For the text-containing cell, return its midpoint in [X, Y] coordinate format. 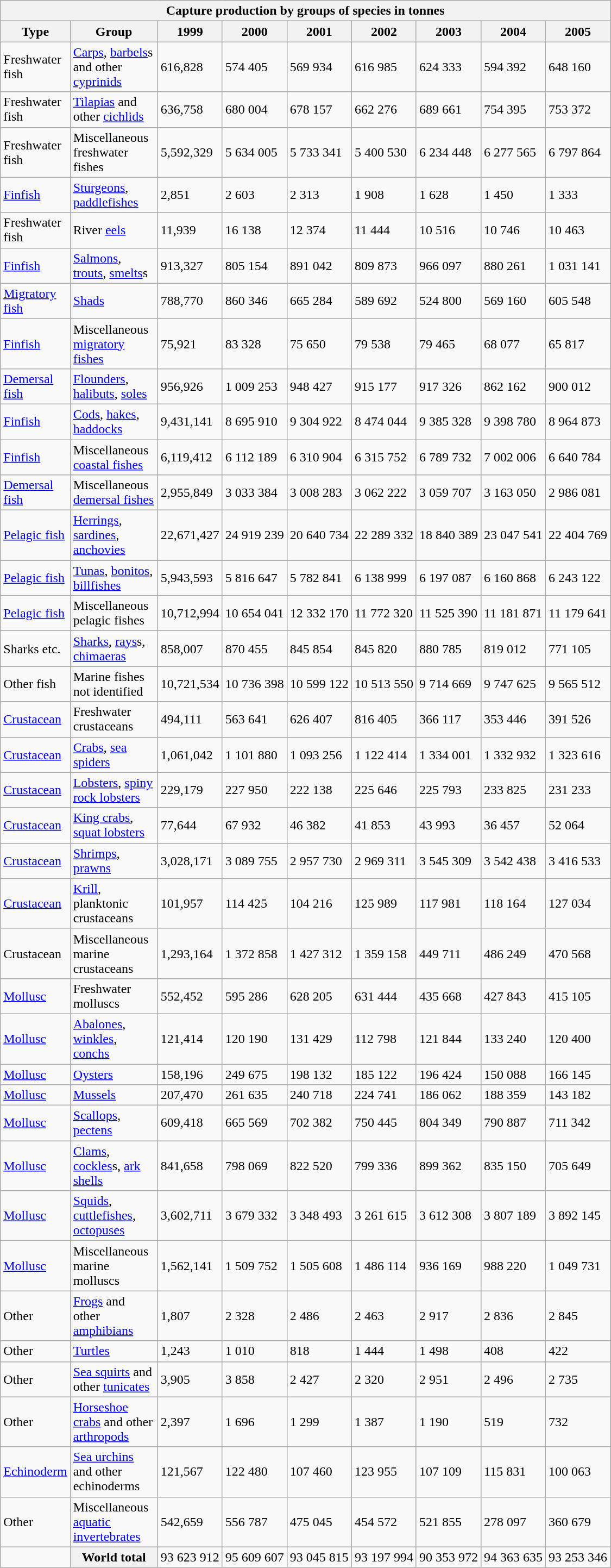
880 785 [449, 649]
3,028,171 [190, 861]
899 362 [449, 1166]
366 117 [449, 720]
Mussels [114, 1095]
249 675 [254, 1075]
Shrimps, prawns [114, 861]
1 334 001 [449, 754]
93 253 346 [578, 1557]
788,770 [190, 301]
616,828 [190, 67]
227 950 [254, 790]
22 404 769 [578, 535]
408 [513, 1351]
94 363 635 [513, 1557]
Freshwater molluscs [114, 996]
862 162 [513, 386]
2 328 [254, 1316]
125 989 [383, 903]
79 538 [383, 343]
6 640 784 [578, 457]
3 545 309 [449, 861]
121,414 [190, 1039]
Capture production by groups of species in tonnes [305, 11]
1 427 312 [319, 953]
Horseshoe crabs and other arthropods [114, 1422]
609,418 [190, 1123]
2 496 [513, 1379]
521 855 [449, 1522]
Tilapias and other cichlids [114, 110]
World total [114, 1557]
819 012 [513, 649]
225 646 [383, 790]
486 249 [513, 953]
68 077 [513, 343]
224 741 [383, 1095]
3,602,711 [190, 1216]
519 [513, 1422]
Marine fishes not identified [114, 684]
100 063 [578, 1472]
127 034 [578, 903]
10 516 [449, 230]
6 315 752 [383, 457]
16 138 [254, 230]
1 628 [449, 195]
449 711 [449, 953]
631 444 [383, 996]
2 986 081 [578, 492]
3 416 533 [578, 861]
470 568 [578, 953]
594 392 [513, 67]
1 486 114 [383, 1266]
569 160 [513, 301]
75,921 [190, 343]
3 062 222 [383, 492]
Squids, cuttlefishes, octopuses [114, 1216]
2001 [319, 32]
104 216 [319, 903]
2 320 [383, 1379]
1,293,164 [190, 953]
196 424 [449, 1075]
120 190 [254, 1039]
870 455 [254, 649]
5 816 647 [254, 578]
798 069 [254, 1166]
22 289 332 [383, 535]
41 853 [383, 825]
9,431,141 [190, 422]
2 951 [449, 1379]
12 332 170 [319, 613]
3 892 145 [578, 1216]
8 474 044 [383, 422]
628 205 [319, 996]
1 190 [449, 1422]
680 004 [254, 110]
2004 [513, 32]
Tunas, bonitos, billfishes [114, 578]
112 798 [383, 1039]
948 427 [319, 386]
1 359 158 [383, 953]
2,397 [190, 1422]
665 284 [319, 301]
3 858 [254, 1379]
133 240 [513, 1039]
107 460 [319, 1472]
648 160 [578, 67]
6 310 904 [319, 457]
2 603 [254, 195]
10,721,534 [190, 684]
114 425 [254, 903]
231 233 [578, 790]
Lobsters, spiny rock lobsters [114, 790]
6 138 999 [383, 578]
1 101 880 [254, 754]
435 668 [449, 996]
90 353 972 [449, 1557]
841,658 [190, 1166]
1 031 141 [578, 265]
1 444 [383, 1351]
121 844 [449, 1039]
10,712,994 [190, 613]
6,119,412 [190, 457]
Carps, barbelss and other cyprinids [114, 67]
799 336 [383, 1166]
790 887 [513, 1123]
589 692 [383, 301]
Group [114, 32]
754 395 [513, 110]
Scallops, pectens [114, 1123]
120 400 [578, 1039]
46 382 [319, 825]
23 047 541 [513, 535]
1 908 [383, 195]
5,592,329 [190, 152]
353 446 [513, 720]
121,567 [190, 1472]
6 277 565 [513, 152]
93 197 994 [383, 1557]
6 197 087 [449, 578]
6 234 448 [449, 152]
115 831 [513, 1472]
605 548 [578, 301]
Flounders, halibuts, soles [114, 386]
185 122 [383, 1075]
2,851 [190, 195]
9 565 512 [578, 684]
2002 [383, 32]
913,327 [190, 265]
1 387 [383, 1422]
662 276 [383, 110]
689 661 [449, 110]
1 122 414 [383, 754]
2 969 311 [383, 861]
475 045 [319, 1522]
Clams, cockless, ark shells [114, 1166]
Type [35, 32]
6 797 864 [578, 152]
1 009 253 [254, 386]
6 789 732 [449, 457]
222 138 [319, 790]
5 400 530 [383, 152]
2 427 [319, 1379]
79 465 [449, 343]
188 359 [513, 1095]
845 820 [383, 649]
2 836 [513, 1316]
3 059 707 [449, 492]
Miscellaneous demersal fishes [114, 492]
2 845 [578, 1316]
11 179 641 [578, 613]
750 445 [383, 1123]
5 782 841 [319, 578]
278 097 [513, 1522]
Salmons, trouts, smeltss [114, 265]
1 332 932 [513, 754]
207,470 [190, 1095]
10 736 398 [254, 684]
636,758 [190, 110]
10 746 [513, 230]
552,452 [190, 996]
1 498 [449, 1351]
3 679 332 [254, 1216]
2 463 [383, 1316]
454 572 [383, 1522]
3 008 283 [319, 492]
122 480 [254, 1472]
2 486 [319, 1316]
2 313 [319, 195]
556 787 [254, 1522]
624 333 [449, 67]
Echinoderm [35, 1472]
5,943,593 [190, 578]
1 093 256 [319, 754]
River eels [114, 230]
1999 [190, 32]
860 346 [254, 301]
225 793 [449, 790]
24 919 239 [254, 535]
936 169 [449, 1266]
Miscellaneous coastal fishes [114, 457]
3 612 308 [449, 1216]
10 513 550 [383, 684]
198 132 [319, 1075]
2 917 [449, 1316]
Miscellaneous aquatic invertebrates [114, 1522]
805 154 [254, 265]
616 985 [383, 67]
Other fish [35, 684]
2005 [578, 32]
Cods, hakes, haddocks [114, 422]
36 457 [513, 825]
753 372 [578, 110]
Sharks, rayss, chimaeras [114, 649]
858,007 [190, 649]
Oysters [114, 1075]
9 714 669 [449, 684]
93 045 815 [319, 1557]
Krill, planktonic crustaceans [114, 903]
10 463 [578, 230]
18 840 389 [449, 535]
818 [319, 1351]
11 444 [383, 230]
595 286 [254, 996]
804 349 [449, 1123]
1 505 608 [319, 1266]
966 097 [449, 265]
1 450 [513, 195]
Sea squirts and other tunicates [114, 1379]
3 163 050 [513, 492]
65 817 [578, 343]
Frogs and other amphibians [114, 1316]
2 735 [578, 1379]
Freshwater crustaceans [114, 720]
10 654 041 [254, 613]
11 772 320 [383, 613]
3 542 438 [513, 861]
891 042 [319, 265]
6 160 868 [513, 578]
1 010 [254, 1351]
Sturgeons, paddlefishes [114, 195]
166 145 [578, 1075]
6 112 189 [254, 457]
1 509 752 [254, 1266]
77,644 [190, 825]
Miscellaneous marine molluscs [114, 1266]
8 695 910 [254, 422]
1 299 [319, 1422]
229,179 [190, 790]
2 957 730 [319, 861]
422 [578, 1351]
11 181 871 [513, 613]
1 049 731 [578, 1266]
6 243 122 [578, 578]
9 385 328 [449, 422]
900 012 [578, 386]
494,111 [190, 720]
233 825 [513, 790]
705 649 [578, 1166]
771 105 [578, 649]
5 733 341 [319, 152]
845 854 [319, 649]
101,957 [190, 903]
93 623 912 [190, 1557]
King crabs, squat lobsters [114, 825]
816 405 [383, 720]
9 304 922 [319, 422]
158,196 [190, 1075]
711 342 [578, 1123]
9 398 780 [513, 422]
143 182 [578, 1095]
1,061,042 [190, 754]
569 934 [319, 67]
7 002 006 [513, 457]
52 064 [578, 825]
702 382 [319, 1123]
822 520 [319, 1166]
665 569 [254, 1123]
11,939 [190, 230]
43 993 [449, 825]
9 747 625 [513, 684]
95 609 607 [254, 1557]
524 800 [449, 301]
563 641 [254, 720]
123 955 [383, 1472]
Miscellaneous pelagic fishes [114, 613]
542,659 [190, 1522]
261 635 [254, 1095]
391 526 [578, 720]
117 981 [449, 903]
988 220 [513, 1266]
67 932 [254, 825]
75 650 [319, 343]
22,671,427 [190, 535]
186 062 [449, 1095]
809 873 [383, 265]
3,905 [190, 1379]
150 088 [513, 1075]
Shads [114, 301]
427 843 [513, 996]
626 407 [319, 720]
8 964 873 [578, 422]
956,926 [190, 386]
360 679 [578, 1522]
917 326 [449, 386]
Abalones, winkles, conchs [114, 1039]
Herrings, sardines, anchovies [114, 535]
12 374 [319, 230]
915 177 [383, 386]
732 [578, 1422]
1,562,141 [190, 1266]
2,955,849 [190, 492]
1 333 [578, 195]
574 405 [254, 67]
1 372 858 [254, 953]
Turtles [114, 1351]
Sea urchins and other echinoderms [114, 1472]
131 429 [319, 1039]
3 348 493 [319, 1216]
Sharks etc. [35, 649]
Crabs, sea spiders [114, 754]
Miscellaneous freshwater fishes [114, 152]
107 109 [449, 1472]
83 328 [254, 343]
10 599 122 [319, 684]
2003 [449, 32]
835 150 [513, 1166]
1 323 616 [578, 754]
Miscellaneous marine crustaceans [114, 953]
3 033 384 [254, 492]
880 261 [513, 265]
3 089 755 [254, 861]
1 696 [254, 1422]
Miscellaneous migratory fishes [114, 343]
Migratory fish [35, 301]
11 525 390 [449, 613]
3 261 615 [383, 1216]
118 164 [513, 903]
240 718 [319, 1095]
2000 [254, 32]
5 634 005 [254, 152]
415 105 [578, 996]
1,243 [190, 1351]
1,807 [190, 1316]
678 157 [319, 110]
20 640 734 [319, 535]
3 807 189 [513, 1216]
